Pinpoint the cell where the given text exists, returning its (X, Y) midpoint coordinate. 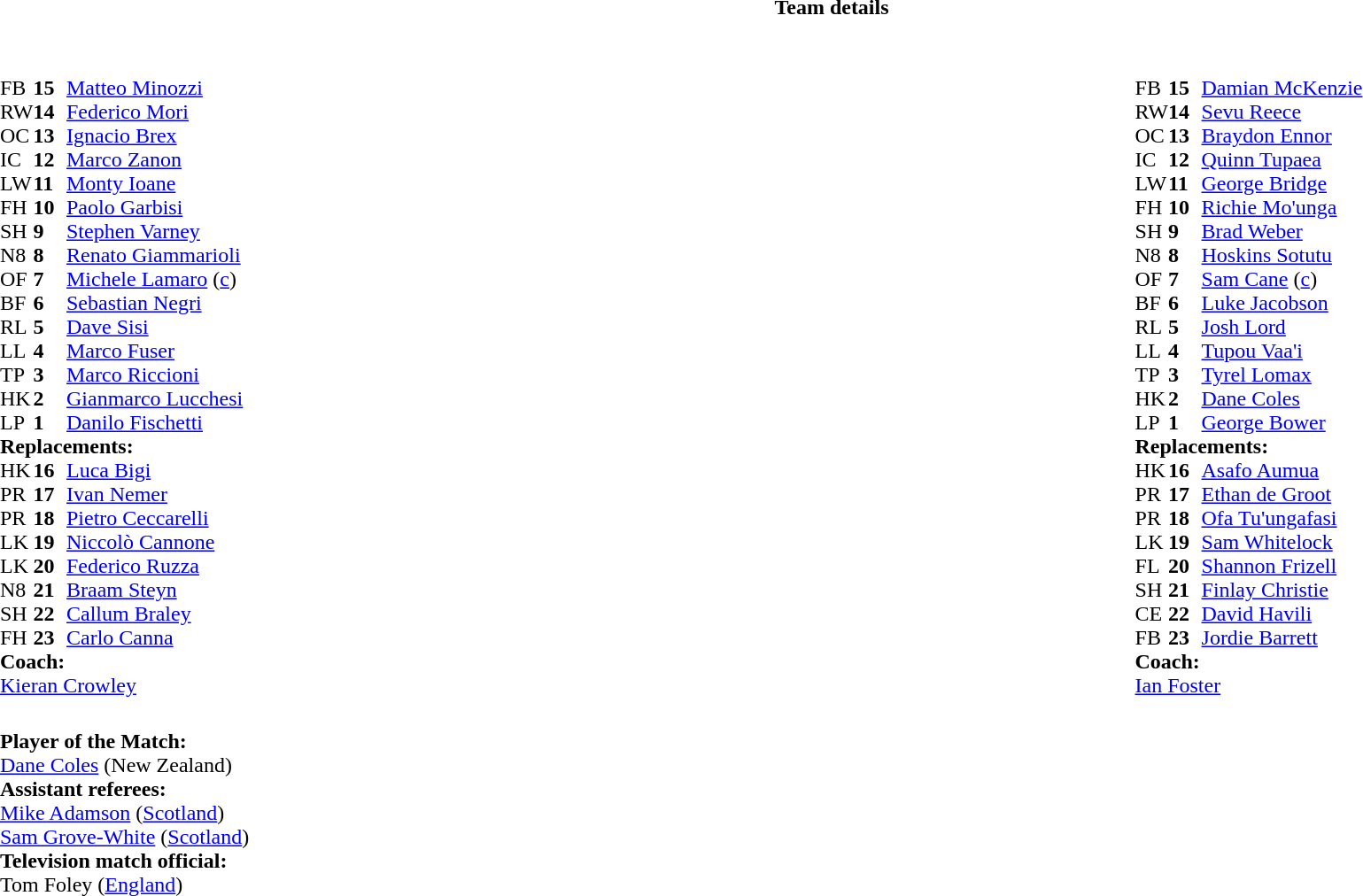
George Bower (1282, 423)
Hoskins Sotutu (1282, 255)
Tupou Vaa'i (1282, 351)
Quinn Tupaea (1282, 159)
Stephen Varney (154, 232)
Callum Braley (154, 614)
Marco Zanon (154, 159)
Federico Ruzza (154, 567)
Sam Cane (c) (1282, 280)
Brad Weber (1282, 232)
Kieran Crowley (121, 685)
Michele Lamaro (c) (154, 280)
Gianmarco Lucchesi (154, 398)
Marco Fuser (154, 351)
Josh Lord (1282, 328)
David Havili (1282, 614)
Ignacio Brex (154, 136)
Ian Foster (1249, 685)
Jordie Barrett (1282, 637)
Sam Whitelock (1282, 542)
FL (1152, 567)
Monty Ioane (154, 184)
Renato Giammarioli (154, 255)
George Bridge (1282, 184)
Braam Steyn (154, 590)
Niccolò Cannone (154, 542)
Danilo Fischetti (154, 423)
Matteo Minozzi (154, 89)
Sebastian Negri (154, 303)
Dave Sisi (154, 328)
Ethan de Groot (1282, 494)
Finlay Christie (1282, 590)
Luke Jacobson (1282, 303)
Asafo Aumua (1282, 471)
Pietro Ceccarelli (154, 519)
Ofa Tu'ungafasi (1282, 519)
Federico Mori (154, 112)
Dane Coles (1282, 398)
Ivan Nemer (154, 494)
Richie Mo'unga (1282, 207)
Marco Riccioni (154, 375)
Paolo Garbisi (154, 207)
Sevu Reece (1282, 112)
Shannon Frizell (1282, 567)
Braydon Ennor (1282, 136)
Luca Bigi (154, 471)
Carlo Canna (154, 637)
Damian McKenzie (1282, 89)
CE (1152, 614)
Tyrel Lomax (1282, 375)
